Provide the [x, y] coordinate of the cell's center where the given text is located.  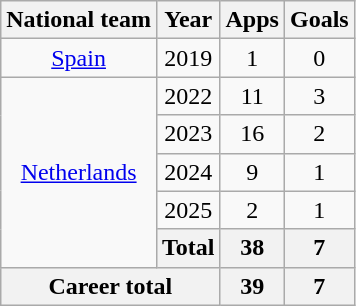
Total [188, 248]
Year [188, 20]
Goals [319, 20]
16 [252, 134]
2023 [188, 134]
Career total [110, 286]
39 [252, 286]
National team [79, 20]
2024 [188, 172]
Apps [252, 20]
2025 [188, 210]
2019 [188, 58]
2022 [188, 96]
Spain [79, 58]
3 [319, 96]
38 [252, 248]
0 [319, 58]
9 [252, 172]
Netherlands [79, 172]
11 [252, 96]
